Return [X, Y] of the center of cell containing provided text 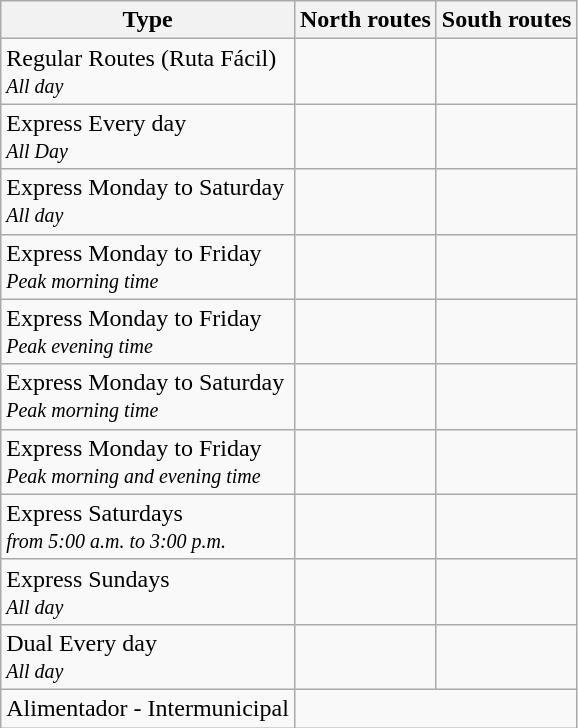
North routes [365, 20]
Express Monday to FridayPeak evening time [148, 332]
Alimentador - Intermunicipal [148, 708]
Type [148, 20]
Express Saturdaysfrom 5:00 a.m. to 3:00 p.m. [148, 526]
Regular Routes (Ruta Fácil) All day [148, 72]
Express Every day All Day [148, 136]
Express SundaysAll day [148, 592]
Express Monday to FridayPeak morning and evening time [148, 462]
Dual Every dayAll day [148, 656]
South routes [506, 20]
Express Monday to SaturdayPeak morning time [148, 396]
Express Monday to Friday Peak morning time [148, 266]
Express Monday to Saturday All day [148, 202]
